Determine the (x, y) coordinate at the center of the cell enclosing the given text.  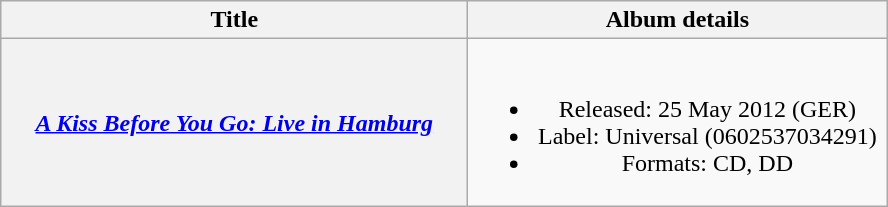
Released: 25 May 2012 (GER)Label: Universal (0602537034291)Formats: CD, DD (678, 122)
Title (234, 20)
A Kiss Before You Go: Live in Hamburg (234, 122)
Album details (678, 20)
